Identify which cell holds the provided text, then report its [X, Y] central coordinate. 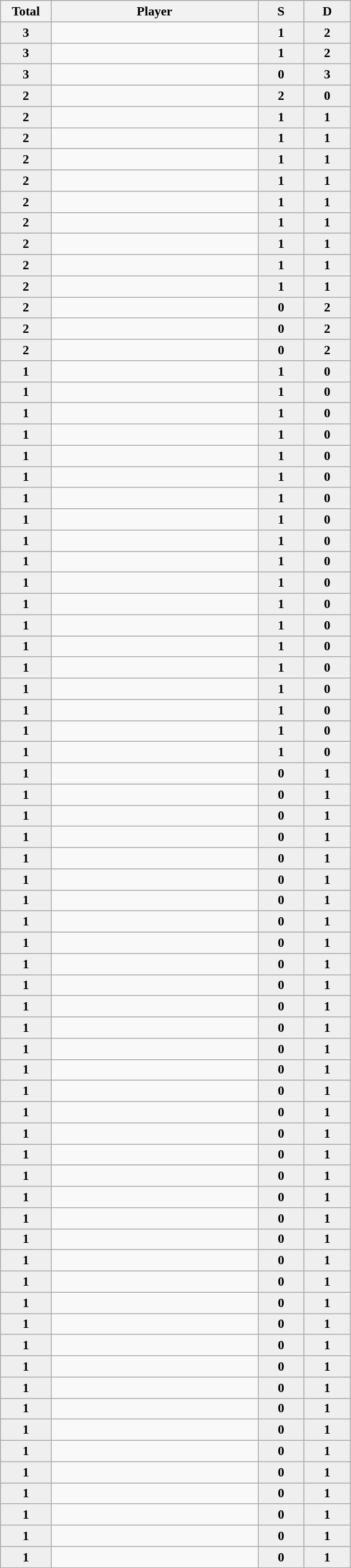
D [327, 11]
Player [155, 11]
S [281, 11]
Total [26, 11]
